Extract the [x, y] coordinate from the center of the cell holding the provided text.  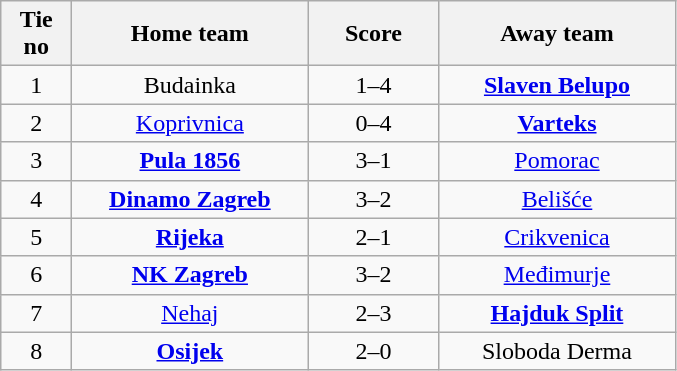
2–3 [374, 313]
Nehaj [190, 313]
Pomorac [557, 161]
7 [36, 313]
Sloboda Derma [557, 351]
Budainka [190, 85]
Osijek [190, 351]
Varteks [557, 123]
Koprivnica [190, 123]
2–1 [374, 237]
1–4 [374, 85]
Crikvenica [557, 237]
4 [36, 199]
Rijeka [190, 237]
2 [36, 123]
2–0 [374, 351]
1 [36, 85]
Slaven Belupo [557, 85]
NK Zagreb [190, 275]
Hajduk Split [557, 313]
6 [36, 275]
0–4 [374, 123]
Belišće [557, 199]
3–1 [374, 161]
Dinamo Zagreb [190, 199]
Međimurje [557, 275]
3 [36, 161]
Score [374, 34]
5 [36, 237]
Pula 1856 [190, 161]
Tie no [36, 34]
8 [36, 351]
Away team [557, 34]
Home team [190, 34]
